Identify which cell holds the provided text, then report its [x, y] central coordinate. 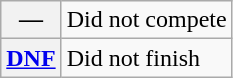
Did not finish [146, 58]
Did not compete [146, 20]
— [31, 20]
DNF [31, 58]
